Search for the cell housing the specified text and yield its [X, Y] center coordinate. 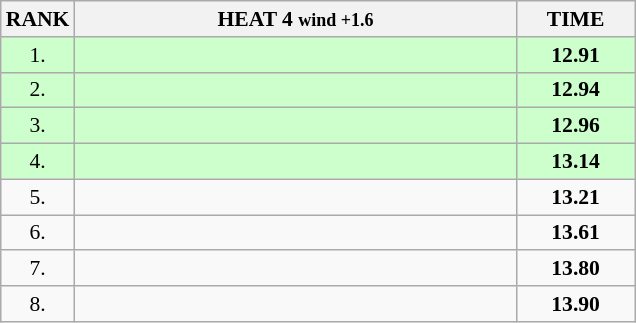
13.90 [576, 304]
12.94 [576, 90]
3. [38, 126]
13.80 [576, 269]
6. [38, 233]
4. [38, 162]
13.21 [576, 197]
1. [38, 55]
8. [38, 304]
TIME [576, 19]
7. [38, 269]
5. [38, 197]
13.61 [576, 233]
13.14 [576, 162]
12.96 [576, 126]
12.91 [576, 55]
HEAT 4 wind +1.6 [295, 19]
2. [38, 90]
RANK [38, 19]
